From the cell containing the given text, extract its center point as (x, y) coordinate. 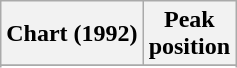
Peakposition (189, 34)
Chart (1992) (72, 34)
